From the cell containing the given text, extract its center point as (x, y) coordinate. 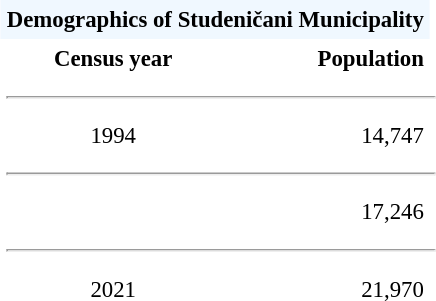
14,747 (328, 136)
Demographics of Studeničani Municipality (216, 20)
Population (328, 58)
17,246 (328, 212)
1994 (114, 136)
Census year (114, 58)
